Determine the (X, Y) coordinate at the center of the cell enclosing the given text.  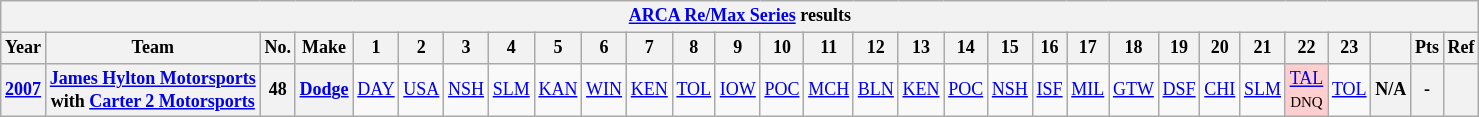
GTW (1134, 90)
MCH (829, 90)
10 (782, 48)
Ref (1461, 48)
Pts (1428, 48)
7 (649, 48)
Team (152, 48)
ARCA Re/Max Series results (740, 16)
1 (376, 48)
ISF (1050, 90)
- (1428, 90)
DSF (1179, 90)
CHI (1220, 90)
16 (1050, 48)
5 (558, 48)
22 (1306, 48)
4 (511, 48)
IOW (738, 90)
MIL (1088, 90)
No. (278, 48)
Dodge (324, 90)
18 (1134, 48)
9 (738, 48)
23 (1350, 48)
Make (324, 48)
8 (694, 48)
BLN (876, 90)
N/A (1391, 90)
3 (466, 48)
15 (1010, 48)
WIN (604, 90)
Year (24, 48)
20 (1220, 48)
2 (422, 48)
13 (921, 48)
11 (829, 48)
2007 (24, 90)
14 (966, 48)
6 (604, 48)
17 (1088, 48)
TALDNQ (1306, 90)
James Hylton Motorsports with Carter 2 Motorsports (152, 90)
21 (1263, 48)
19 (1179, 48)
12 (876, 48)
KAN (558, 90)
DAY (376, 90)
48 (278, 90)
USA (422, 90)
